Find where the given text appears and provide that cell's center as (X, Y) coordinate. 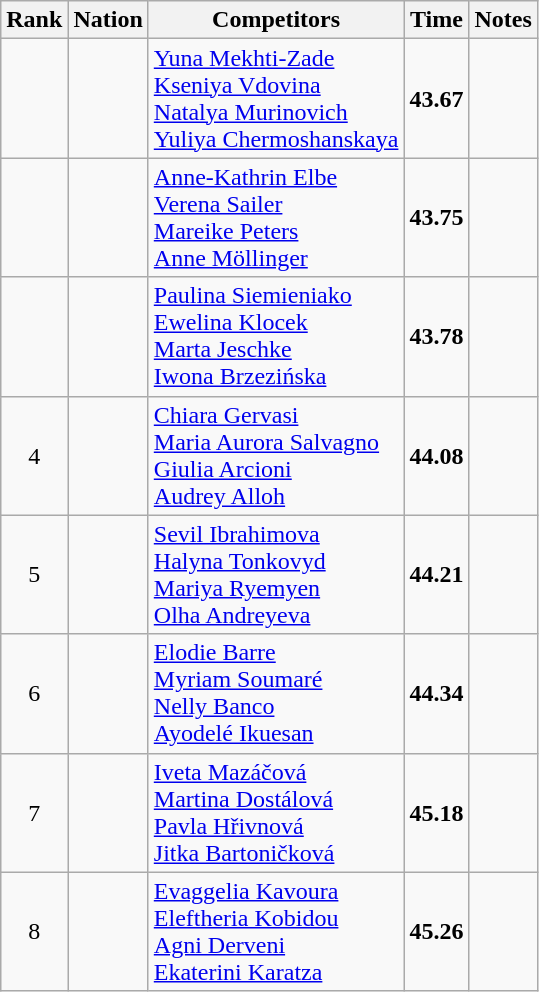
4 (34, 456)
43.78 (436, 336)
Time (436, 20)
Competitors (276, 20)
Notes (503, 20)
Elodie BarreMyriam SoumaréNelly BancoAyodelé Ikuesan (276, 694)
7 (34, 812)
Yuna Mekhti-ZadeKseniya VdovinaNatalya MurinovichYuliya Chermoshanskaya (276, 98)
Rank (34, 20)
45.18 (436, 812)
43.67 (436, 98)
44.21 (436, 574)
8 (34, 932)
Paulina SiemieniakoEwelina KlocekMarta JeschkeIwona Brzezińska (276, 336)
Chiara GervasiMaria Aurora SalvagnoGiulia ArcioniAudrey Alloh (276, 456)
44.34 (436, 694)
Nation (108, 20)
43.75 (436, 218)
Sevil IbrahimovaHalyna TonkovydMariya RyemyenOlha Andreyeva (276, 574)
44.08 (436, 456)
Iveta MazáčováMartina DostálováPavla HřivnováJitka Bartoničková (276, 812)
Evaggelia KavouraEleftheria KobidouAgni DerveniEkaterini Karatza (276, 932)
5 (34, 574)
45.26 (436, 932)
Anne-Kathrin ElbeVerena SailerMareike PetersAnne Möllinger (276, 218)
6 (34, 694)
